Determine the (X, Y) coordinate at the center of the cell enclosing the given text.  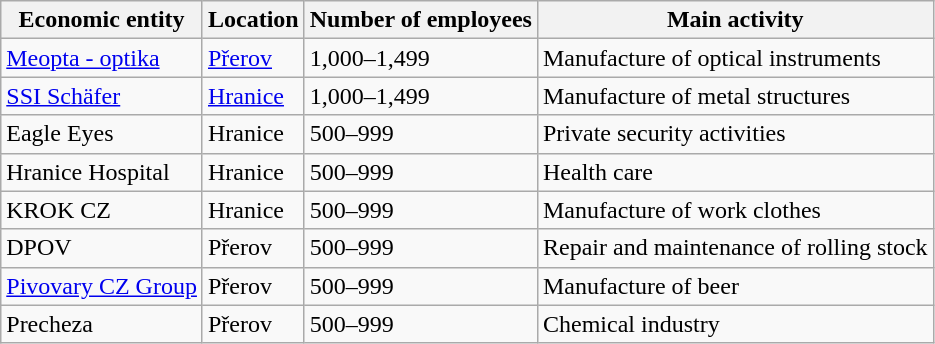
Pivovary CZ Group (102, 286)
Hranice Hospital (102, 172)
Main activity (735, 20)
Manufacture of beer (735, 286)
SSI Schäfer (102, 96)
Health care (735, 172)
Eagle Eyes (102, 134)
Manufacture of metal structures (735, 96)
Precheza (102, 324)
DPOV (102, 248)
Number of employees (420, 20)
KROK CZ (102, 210)
Private security activities (735, 134)
Manufacture of optical instruments (735, 58)
Chemical industry (735, 324)
Meopta - optika (102, 58)
Repair and maintenance of rolling stock (735, 248)
Manufacture of work clothes (735, 210)
Economic entity (102, 20)
Location (253, 20)
